Capture the cell that displays the provided text and extract its (X, Y) central coordinate. 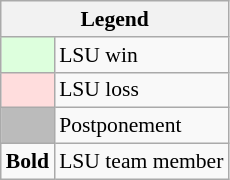
LSU win (141, 55)
LSU team member (141, 162)
Legend (115, 19)
Bold (28, 162)
LSU loss (141, 90)
Postponement (141, 126)
